Determine the (X, Y) coordinate at the center of the cell enclosing the given text.  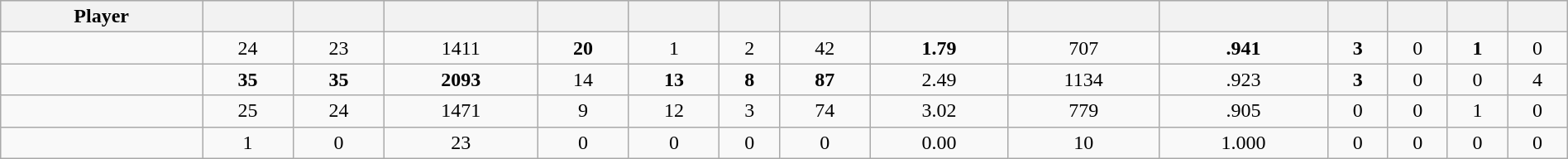
13 (674, 79)
Player (102, 17)
.923 (1243, 79)
10 (1083, 142)
779 (1083, 111)
87 (825, 79)
9 (583, 111)
2.49 (939, 79)
12 (674, 111)
.905 (1243, 111)
2093 (461, 79)
.941 (1243, 48)
707 (1083, 48)
25 (248, 111)
1411 (461, 48)
3.02 (939, 111)
1.000 (1243, 142)
2 (749, 48)
1.79 (939, 48)
0.00 (939, 142)
1134 (1083, 79)
4 (1538, 79)
14 (583, 79)
42 (825, 48)
20 (583, 48)
1471 (461, 111)
8 (749, 79)
74 (825, 111)
